From the cell containing the given text, extract its center point as [x, y] coordinate. 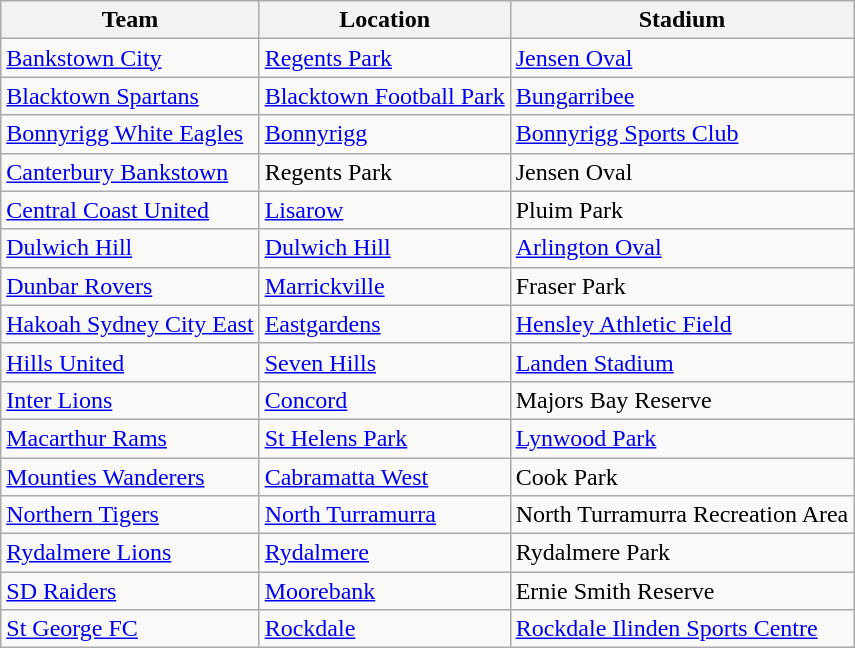
Inter Lions [130, 400]
Pluim Park [682, 210]
Cabramatta West [384, 477]
Marrickville [384, 286]
Bonnyrigg [384, 134]
Lynwood Park [682, 438]
Bonnyrigg Sports Club [682, 134]
Bonnyrigg White Eagles [130, 134]
Northern Tigers [130, 515]
Bungarribee [682, 96]
Hensley Athletic Field [682, 324]
Canterbury Bankstown [130, 172]
Fraser Park [682, 286]
Stadium [682, 20]
Blacktown Football Park [384, 96]
Dunbar Rovers [130, 286]
Landen Stadium [682, 362]
Macarthur Rams [130, 438]
Moorebank [384, 591]
Bankstown City [130, 58]
Eastgardens [384, 324]
Arlington Oval [682, 248]
Blacktown Spartans [130, 96]
North Turramurra [384, 515]
Hakoah Sydney City East [130, 324]
Seven Hills [384, 362]
Rockdale Ilinden Sports Centre [682, 629]
Rydalmere Lions [130, 553]
Rockdale [384, 629]
Rydalmere [384, 553]
Concord [384, 400]
St George FC [130, 629]
Mounties Wanderers [130, 477]
Hills United [130, 362]
Location [384, 20]
Lisarow [384, 210]
SD Raiders [130, 591]
Majors Bay Reserve [682, 400]
Team [130, 20]
St Helens Park [384, 438]
Central Coast United [130, 210]
North Turramurra Recreation Area [682, 515]
Cook Park [682, 477]
Rydalmere Park [682, 553]
Ernie Smith Reserve [682, 591]
